Search for the cell housing the specified text and yield its (x, y) center coordinate. 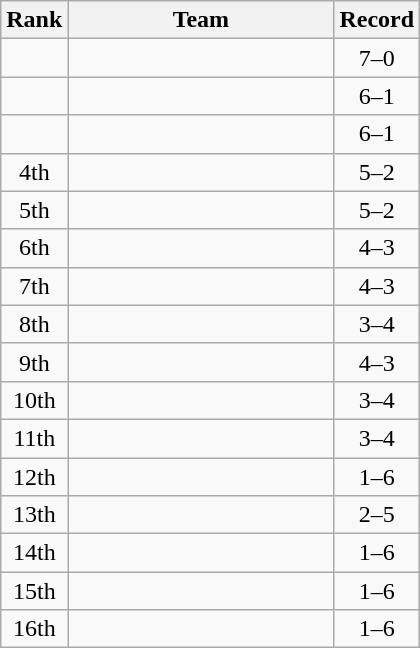
13th (34, 515)
5th (34, 210)
11th (34, 438)
Record (377, 20)
8th (34, 324)
Rank (34, 20)
4th (34, 172)
Team (201, 20)
9th (34, 362)
6th (34, 248)
14th (34, 553)
2–5 (377, 515)
15th (34, 591)
7–0 (377, 58)
16th (34, 629)
7th (34, 286)
12th (34, 477)
10th (34, 400)
